From the cell containing the given text, extract its center point as [x, y] coordinate. 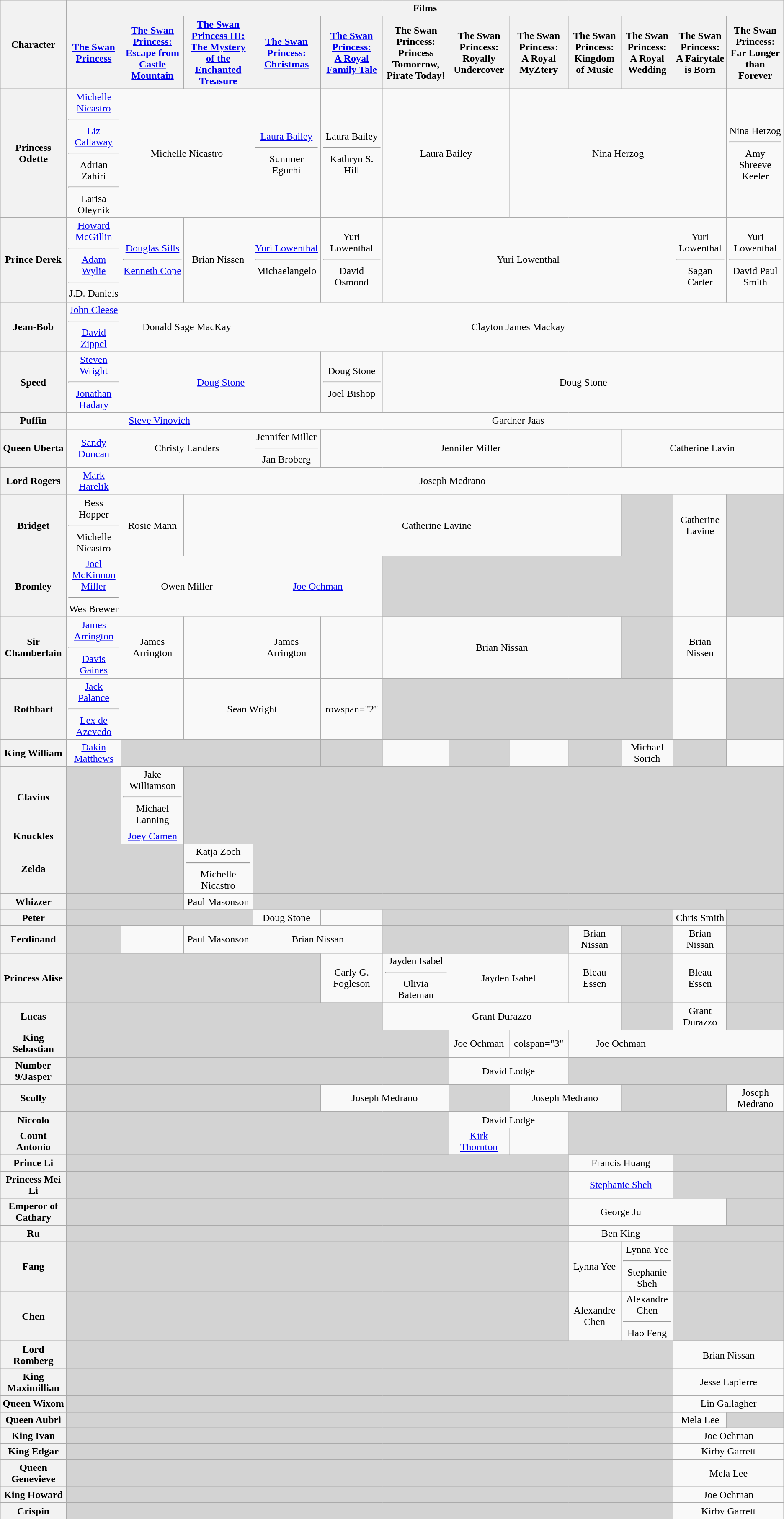
Count Antonio [34, 1141]
Jesse Lapierre [729, 1382]
Whizzer [34, 902]
Chris Smith [700, 918]
King Howard [34, 1495]
Queen Wixom [34, 1404]
Howard McGillinAdam Wylie J.D. Daniels [94, 260]
Douglas SillsKenneth Cope [152, 260]
Catherine Lavin [702, 448]
Stephanie Sheh [621, 1184]
Michael Sorich [647, 753]
King Maximillian [34, 1382]
Christy Landers [187, 448]
John CleeseDavid Zippel [94, 327]
Number 9/Jasper [34, 1071]
The Swan Princess:Christmas [286, 53]
Princess Odette [34, 153]
Yuri LowenthalMichaelangelo [286, 260]
Steve Vinovich [159, 421]
Doug StoneJoel Bishop [352, 382]
Queen Genevieve [34, 1473]
The Swan Princess:Kingdom of Music [595, 53]
The Swan Princess III:The Mystery of the Enchanted Treasure [218, 53]
The Swan Princess:Royally Undercover [479, 53]
Steven WrightJonathan Hadary [94, 382]
Peter [34, 918]
colspan="3" [539, 1043]
Prince Li [34, 1163]
King Edgar [34, 1452]
Jean-Bob [34, 327]
The Swan Princess [94, 53]
King William [34, 753]
Lin Gallagher [729, 1404]
rowspan="2" [352, 709]
Yuri LowenthalDavid Paul Smith [755, 260]
Lord Rogers [34, 481]
Laura BaileyKathryn S. Hill [352, 153]
Lynna YeeStephanie Sheh [647, 1266]
Jayden IsabelOlivia Bateman [415, 978]
Bess HopperMichelle Nicastro [94, 525]
Lucas [34, 1017]
Mark Harelik [94, 481]
Clavius [34, 797]
Princess Alise [34, 978]
Dakin Matthews [94, 753]
Speed [34, 382]
Jake WilliamsonMichael Lanning [152, 797]
Chen [34, 1317]
Jack PalanceLex de Azevedo [94, 709]
Sandy Duncan [94, 448]
Sir Chamberlain [34, 647]
Ru [34, 1234]
Zelda [34, 869]
Jennifer MillerJan Broberg [286, 448]
Films [425, 8]
The Swan Princess:A Royal Wedding [647, 53]
Niccolo [34, 1120]
The Swan Princess:A Royal Family Tale [352, 53]
Princess Mei Li [34, 1184]
Jennifer Miller [471, 448]
Yuri LowenthalDavid Osmond [352, 260]
Gardner Jaas [518, 421]
Lynna Yee [595, 1266]
Alexandre Chen [595, 1317]
James ArringtonDavis Gaines [94, 647]
Yuri LowenthalSagan Carter [700, 260]
Bridget [34, 525]
Prince Derek [34, 260]
Crispin [34, 1511]
Queen Aubri [34, 1420]
Nina Herzog [618, 153]
Rothbart [34, 709]
Emperor of Cathary [34, 1212]
Queen Uberta [34, 448]
Sean Wright [252, 709]
Character [34, 44]
Puffin [34, 421]
Jayden Isabel [508, 978]
Ferdinand [34, 939]
Laura Bailey [446, 153]
The Swan Princess:A Royal MyZtery [539, 53]
Carly G. Fogleson [352, 978]
Francis Huang [621, 1163]
George Ju [621, 1212]
Michelle Nicastro [187, 153]
Michelle NicastroLiz CallawayAdrian ZahiriLarisa Oleynik [94, 153]
Rosie Mann [152, 525]
Katja ZochMichelle Nicastro [218, 869]
The Swan Princess:Far Longer than Forever [755, 53]
Kirk Thornton [479, 1141]
Ben King [621, 1234]
Fang [34, 1266]
Laura BaileySummer Eguchi [286, 153]
The Swan Princess:A Fairytale is Born [700, 53]
Alexandre ChenHao Feng [647, 1317]
Yuri Lowenthal [528, 260]
Joel McKinnon MillerWes Brewer [94, 586]
The Swan Princess:Princess Tomorrow, Pirate Today! [415, 53]
Scully [34, 1098]
Lord Romberg [34, 1355]
The Swan Princess:Escape from Castle Mountain [152, 53]
King Ivan [34, 1436]
Donald Sage MacKay [187, 327]
King Sebastian [34, 1043]
Bromley [34, 586]
Nina HerzogAmy Shreeve Keeler [755, 153]
Owen Miller [187, 586]
Clayton James Mackay [518, 327]
Knuckles [34, 836]
Joey Camen [152, 836]
